Detect which cell encompasses the target text, then output its [x, y] center coordinate. 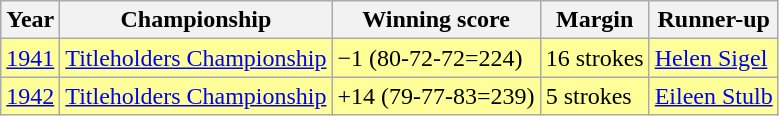
+14 (79-77-83=239) [436, 96]
5 strokes [594, 96]
Runner-up [714, 20]
Helen Sigel [714, 58]
Championship [196, 20]
−1 (80-72-72=224) [436, 58]
Margin [594, 20]
1941 [30, 58]
Eileen Stulb [714, 96]
1942 [30, 96]
Winning score [436, 20]
Year [30, 20]
16 strokes [594, 58]
